Locate the cell with the specified text and output its (x, y) center coordinate. 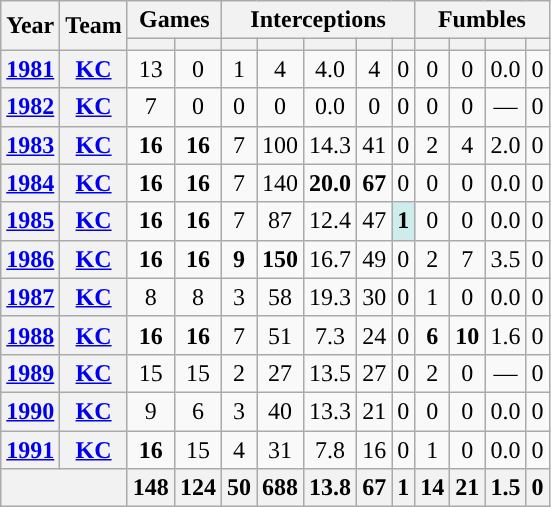
24 (374, 335)
1984 (30, 183)
4.0 (330, 69)
12.4 (330, 221)
140 (280, 183)
124 (198, 488)
7.3 (330, 335)
148 (150, 488)
14.3 (330, 145)
1989 (30, 373)
41 (374, 145)
30 (374, 297)
40 (280, 411)
58 (280, 297)
49 (374, 259)
1981 (30, 69)
1.5 (506, 488)
20.0 (330, 183)
14 (432, 488)
1990 (30, 411)
1982 (30, 107)
688 (280, 488)
31 (280, 449)
1988 (30, 335)
10 (468, 335)
3.5 (506, 259)
51 (280, 335)
1986 (30, 259)
13.3 (330, 411)
47 (374, 221)
19.3 (330, 297)
Fumbles (482, 20)
Games (174, 20)
150 (280, 259)
16.7 (330, 259)
1985 (30, 221)
100 (280, 145)
1991 (30, 449)
87 (280, 221)
13.5 (330, 373)
1983 (30, 145)
7.8 (330, 449)
1.6 (506, 335)
13 (150, 69)
1987 (30, 297)
Interceptions (318, 20)
Year (30, 26)
50 (238, 488)
13.8 (330, 488)
Team (94, 26)
2.0 (506, 145)
